For the text-containing cell, return its midpoint in [X, Y] coordinate format. 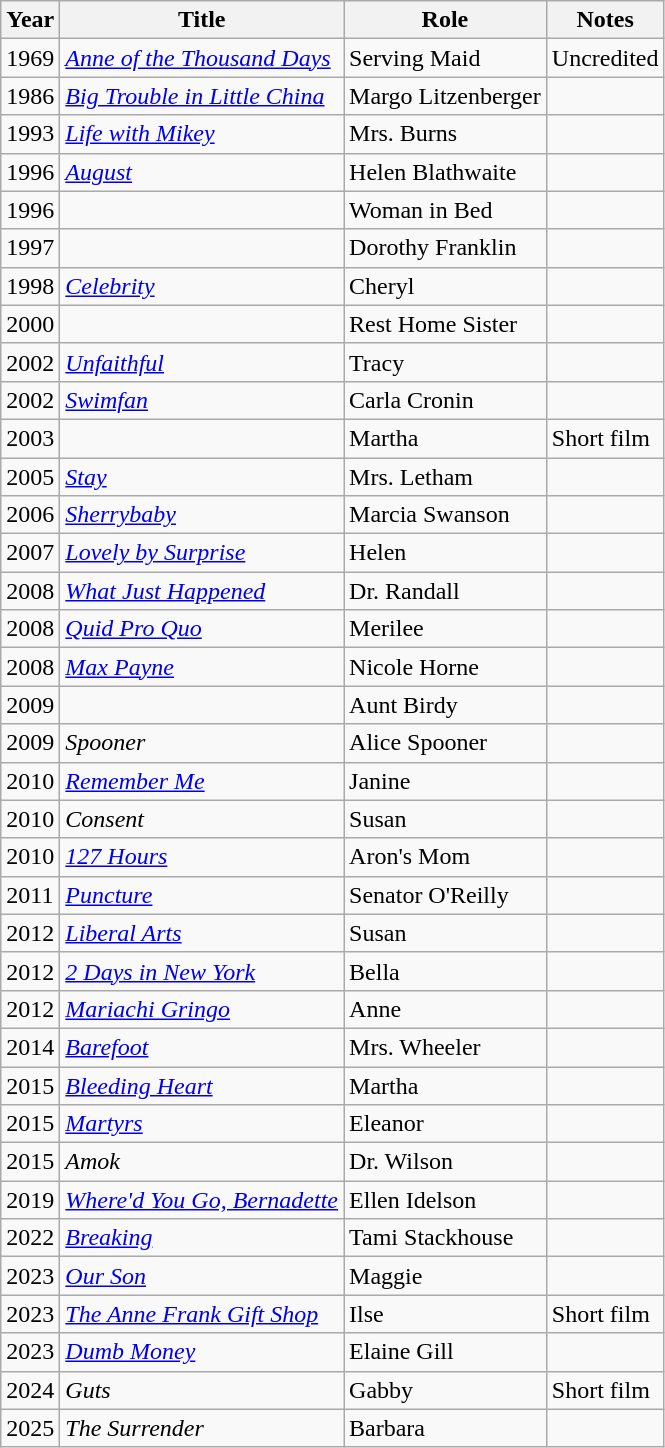
2025 [30, 1428]
2022 [30, 1238]
Year [30, 20]
1998 [30, 286]
2 Days in New York [202, 971]
Anne [446, 1009]
Mrs. Letham [446, 477]
Tracy [446, 362]
Gabby [446, 1390]
Mrs. Wheeler [446, 1047]
Ellen Idelson [446, 1200]
Margo Litzenberger [446, 96]
August [202, 172]
The Anne Frank Gift Shop [202, 1314]
Swimfan [202, 400]
Maggie [446, 1276]
Marcia Swanson [446, 515]
1997 [30, 248]
2006 [30, 515]
Dorothy Franklin [446, 248]
Woman in Bed [446, 210]
Mrs. Burns [446, 134]
Life with Mikey [202, 134]
Cheryl [446, 286]
Janine [446, 781]
Serving Maid [446, 58]
1993 [30, 134]
Guts [202, 1390]
Puncture [202, 895]
Sherrybaby [202, 515]
2024 [30, 1390]
Mariachi Gringo [202, 1009]
Big Trouble in Little China [202, 96]
Dr. Wilson [446, 1162]
Barefoot [202, 1047]
127 Hours [202, 857]
Breaking [202, 1238]
Senator O'Reilly [446, 895]
2000 [30, 324]
Title [202, 20]
What Just Happened [202, 591]
Our Son [202, 1276]
Tami Stackhouse [446, 1238]
2014 [30, 1047]
Celebrity [202, 286]
2019 [30, 1200]
Aunt Birdy [446, 705]
2005 [30, 477]
The Surrender [202, 1428]
Stay [202, 477]
Unfaithful [202, 362]
Amok [202, 1162]
Eleanor [446, 1124]
Lovely by Surprise [202, 553]
Helen [446, 553]
Consent [202, 819]
Martyrs [202, 1124]
Bella [446, 971]
Dumb Money [202, 1352]
Anne of the Thousand Days [202, 58]
2007 [30, 553]
1986 [30, 96]
Quid Pro Quo [202, 629]
Nicole Horne [446, 667]
Alice Spooner [446, 743]
Bleeding Heart [202, 1085]
Notes [605, 20]
Role [446, 20]
Max Payne [202, 667]
Helen Blathwaite [446, 172]
Dr. Randall [446, 591]
Ilse [446, 1314]
Elaine Gill [446, 1352]
Remember Me [202, 781]
Aron's Mom [446, 857]
Liberal Arts [202, 933]
Merilee [446, 629]
2003 [30, 438]
1969 [30, 58]
Uncredited [605, 58]
2011 [30, 895]
Where'd You Go, Bernadette [202, 1200]
Spooner [202, 743]
Barbara [446, 1428]
Carla Cronin [446, 400]
Rest Home Sister [446, 324]
